From the cell containing the given text, extract its center point as [x, y] coordinate. 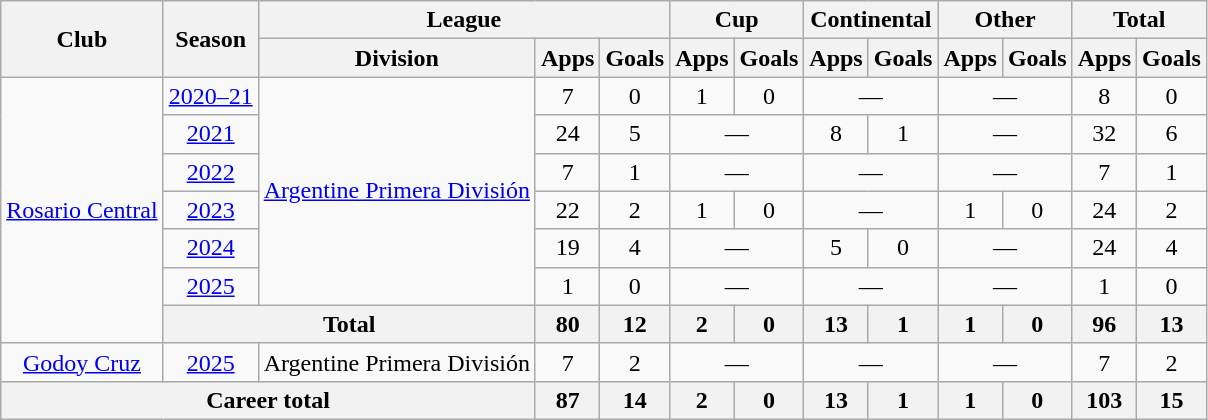
32 [1104, 134]
14 [635, 400]
22 [567, 210]
12 [635, 324]
6 [1172, 134]
2020–21 [210, 96]
87 [567, 400]
2023 [210, 210]
Club [82, 39]
Rosario Central [82, 210]
2024 [210, 248]
2022 [210, 172]
League [464, 20]
Cup [737, 20]
96 [1104, 324]
Season [210, 39]
Other [1005, 20]
Godoy Cruz [82, 362]
Career total [268, 400]
80 [567, 324]
2021 [210, 134]
Division [396, 58]
Continental [871, 20]
15 [1172, 400]
103 [1104, 400]
19 [567, 248]
